Extract the [x, y] coordinate from the center of the cell holding the provided text.  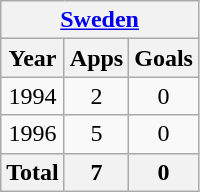
1994 [33, 96]
5 [96, 134]
Total [33, 172]
1996 [33, 134]
Goals [164, 58]
Year [33, 58]
Sweden [100, 20]
Apps [96, 58]
2 [96, 96]
7 [96, 172]
